Determine the (X, Y) coordinate at the center of the cell enclosing the given text.  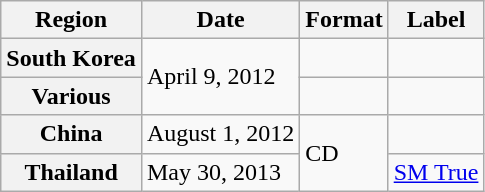
Region (72, 20)
South Korea (72, 58)
Thailand (72, 172)
August 1, 2012 (220, 134)
Label (436, 20)
CD (344, 153)
May 30, 2013 (220, 172)
China (72, 134)
Date (220, 20)
April 9, 2012 (220, 77)
Format (344, 20)
Various (72, 96)
SM True (436, 172)
